Pinpoint the cell where the given text exists, returning its (X, Y) midpoint coordinate. 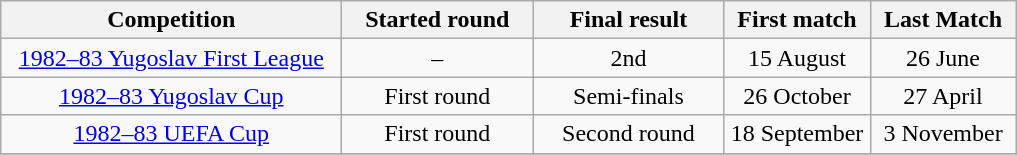
26 June (943, 58)
Semi-finals (628, 96)
2nd (628, 58)
1982–83 Yugoslav Cup (172, 96)
Started round (438, 20)
1982–83 Yugoslav First League (172, 58)
Second round (628, 134)
18 September (797, 134)
3 November (943, 134)
First match (797, 20)
Final result (628, 20)
26 October (797, 96)
1982–83 UEFA Cup (172, 134)
27 April (943, 96)
15 August (797, 58)
– (438, 58)
Last Match (943, 20)
Competition (172, 20)
